Scan for the cell matching the given text and deliver its (x, y) coordinate at center. 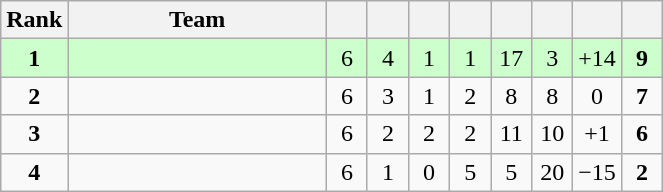
10 (552, 134)
20 (552, 172)
Team (198, 20)
7 (642, 96)
17 (512, 58)
−15 (598, 172)
9 (642, 58)
+1 (598, 134)
+14 (598, 58)
Rank (34, 20)
11 (512, 134)
